From the cell containing the given text, extract its center point as (x, y) coordinate. 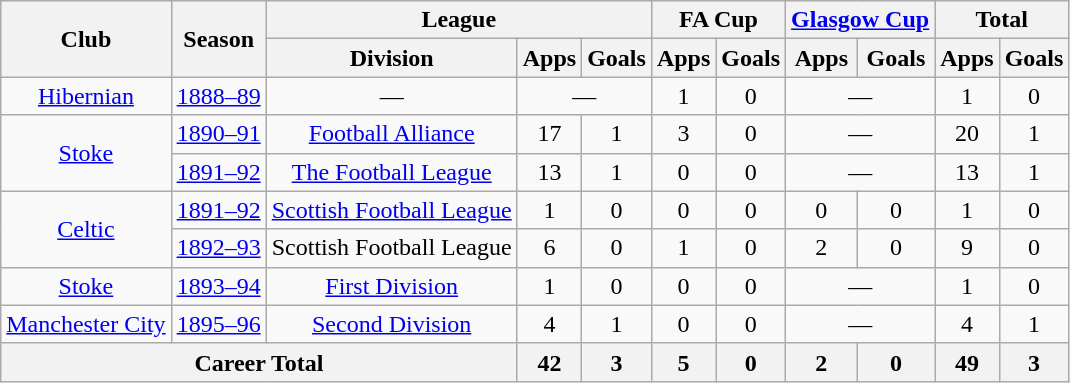
1890–91 (218, 134)
Football Alliance (392, 134)
FA Cup (718, 20)
Division (392, 58)
1888–89 (218, 96)
Total (1002, 20)
Manchester City (86, 324)
First Division (392, 286)
6 (549, 248)
Second Division (392, 324)
1895–96 (218, 324)
9 (967, 248)
1892–93 (218, 248)
Hibernian (86, 96)
Club (86, 39)
17 (549, 134)
20 (967, 134)
The Football League (392, 172)
49 (967, 362)
League (458, 20)
Celtic (86, 229)
5 (683, 362)
Season (218, 39)
Career Total (259, 362)
1893–94 (218, 286)
42 (549, 362)
Glasgow Cup (860, 20)
